Return the [X, Y] coordinate for the center point of the cell that contains the specified text.  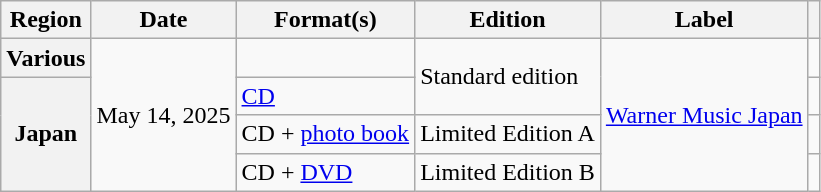
Standard edition [508, 77]
Label [704, 20]
Limited Edition B [508, 172]
May 14, 2025 [164, 115]
CD [326, 96]
Edition [508, 20]
Date [164, 20]
Warner Music Japan [704, 115]
Limited Edition A [508, 134]
Region [46, 20]
CD + DVD [326, 172]
Various [46, 58]
Format(s) [326, 20]
CD + photo book [326, 134]
Japan [46, 134]
